Scan for the cell matching the given text and deliver its [x, y] coordinate at center. 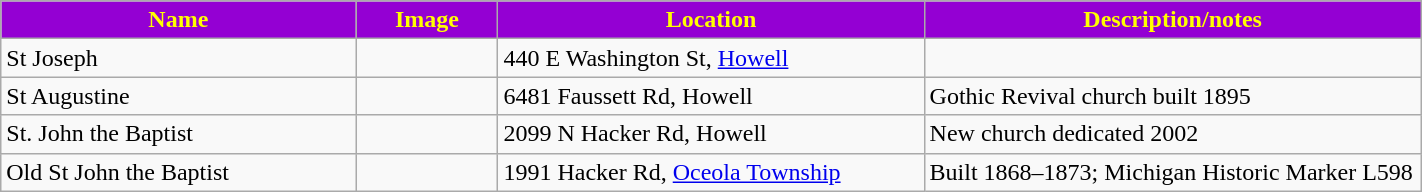
Name [178, 20]
1991 Hacker Rd, Oceola Township [711, 172]
St Joseph [178, 58]
Image [427, 20]
440 E Washington St, Howell [711, 58]
Built 1868–1873; Michigan Historic Marker L598 [1172, 172]
New church dedicated 2002 [1172, 134]
Location [711, 20]
2099 N Hacker Rd, Howell [711, 134]
St. John the Baptist [178, 134]
6481 Faussett Rd, Howell [711, 96]
Old St John the Baptist [178, 172]
St Augustine [178, 96]
Description/notes [1172, 20]
Gothic Revival church built 1895 [1172, 96]
